Pinpoint the cell where the given text exists, returning its [x, y] midpoint coordinate. 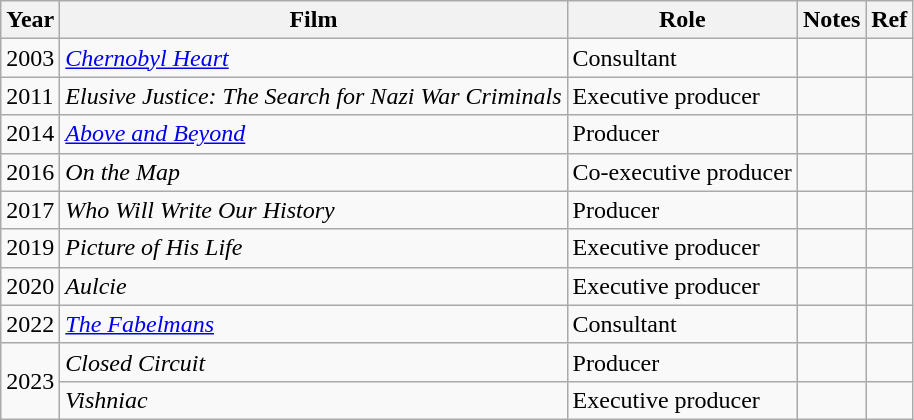
Role [682, 20]
Aulcie [314, 286]
Closed Circuit [314, 362]
The Fabelmans [314, 324]
2017 [30, 210]
Year [30, 20]
Co-executive producer [682, 172]
2016 [30, 172]
On the Map [314, 172]
Vishniac [314, 400]
2011 [30, 96]
Above and Beyond [314, 134]
Who Will Write Our History [314, 210]
Chernobyl Heart [314, 58]
Ref [890, 20]
2014 [30, 134]
Picture of His Life [314, 248]
2022 [30, 324]
Notes [831, 20]
Film [314, 20]
2019 [30, 248]
Elusive Justice: The Search for Nazi War Criminals [314, 96]
2023 [30, 381]
2020 [30, 286]
2003 [30, 58]
